From the cell containing the given text, extract its center point as (x, y) coordinate. 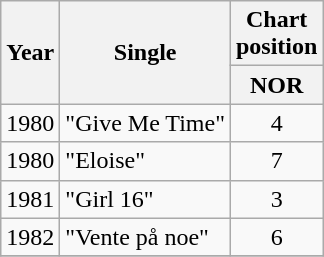
1981 (30, 199)
1982 (30, 237)
"Give Me Time" (146, 123)
Year (30, 52)
Chart position (276, 34)
6 (276, 237)
NOR (276, 85)
7 (276, 161)
3 (276, 199)
"Vente på noe" (146, 237)
4 (276, 123)
Single (146, 52)
"Girl 16" (146, 199)
"Eloise" (146, 161)
